Find where the given text appears and provide that cell's center as (X, Y) coordinate. 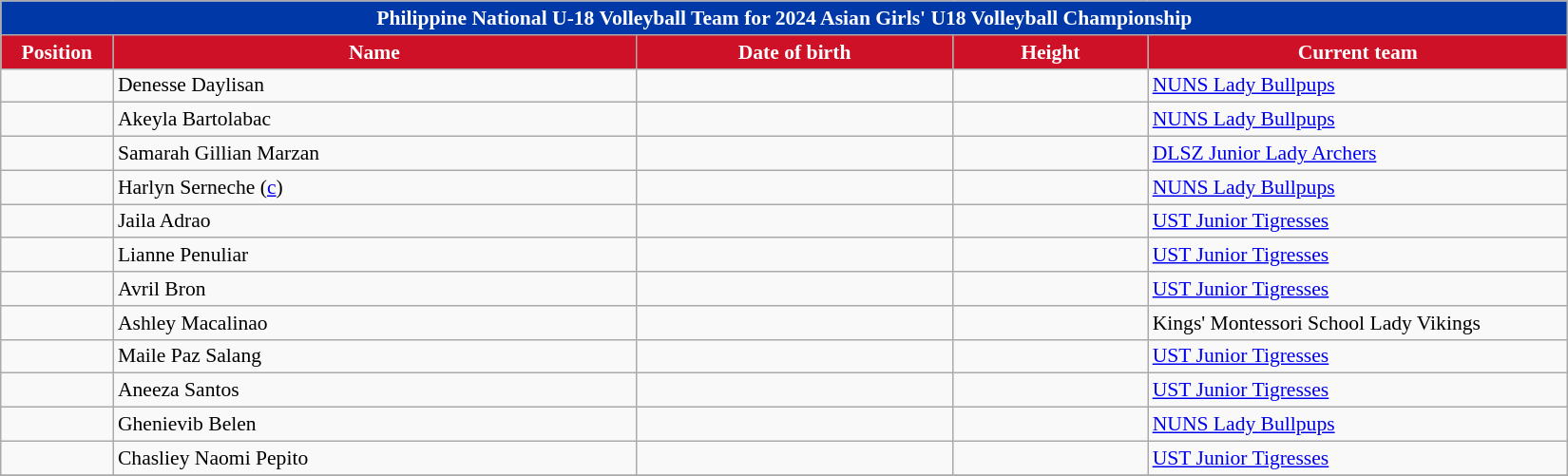
Position (57, 52)
Current team (1358, 52)
Jaila Adrao (374, 221)
Height (1051, 52)
Philippine National U-18 Volleyball Team for 2024 Asian Girls' U18 Volleyball Championship (785, 18)
Samarah Gillian Marzan (374, 154)
Ashley Macalinao (374, 323)
Akeyla Bartolabac (374, 120)
Chasliey Naomi Pepito (374, 458)
Date of birth (794, 52)
DLSZ Junior Lady Archers (1358, 154)
Lianne Penuliar (374, 256)
Aneeza Santos (374, 390)
Name (374, 52)
Ghenievib Belen (374, 425)
Kings' Montessori School Lady Vikings (1358, 323)
Harlyn Serneche (c) (374, 187)
Avril Bron (374, 289)
Denesse Daylisan (374, 86)
Maile Paz Salang (374, 356)
